Search for the cell housing the specified text and yield its (x, y) center coordinate. 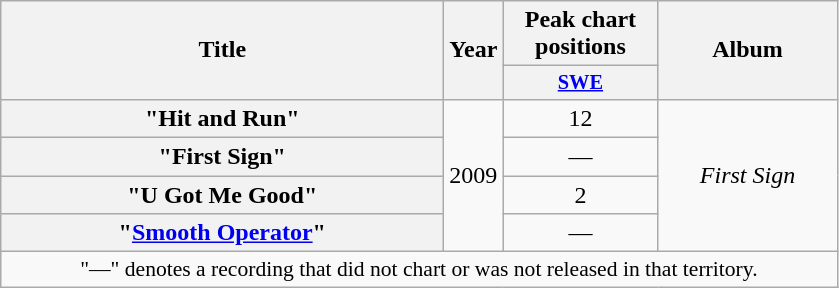
"—" denotes a recording that did not chart or was not released in that territory. (419, 270)
"U Got Me Good" (222, 195)
2009 (474, 175)
Peak chart positions (580, 34)
Title (222, 50)
"Smooth Operator" (222, 233)
12 (580, 118)
Album (748, 50)
"Hit and Run" (222, 118)
First Sign (748, 175)
2 (580, 195)
Year (474, 50)
"First Sign" (222, 157)
SWE (580, 83)
